Extract the [x, y] coordinate from the center of the cell holding the provided text.  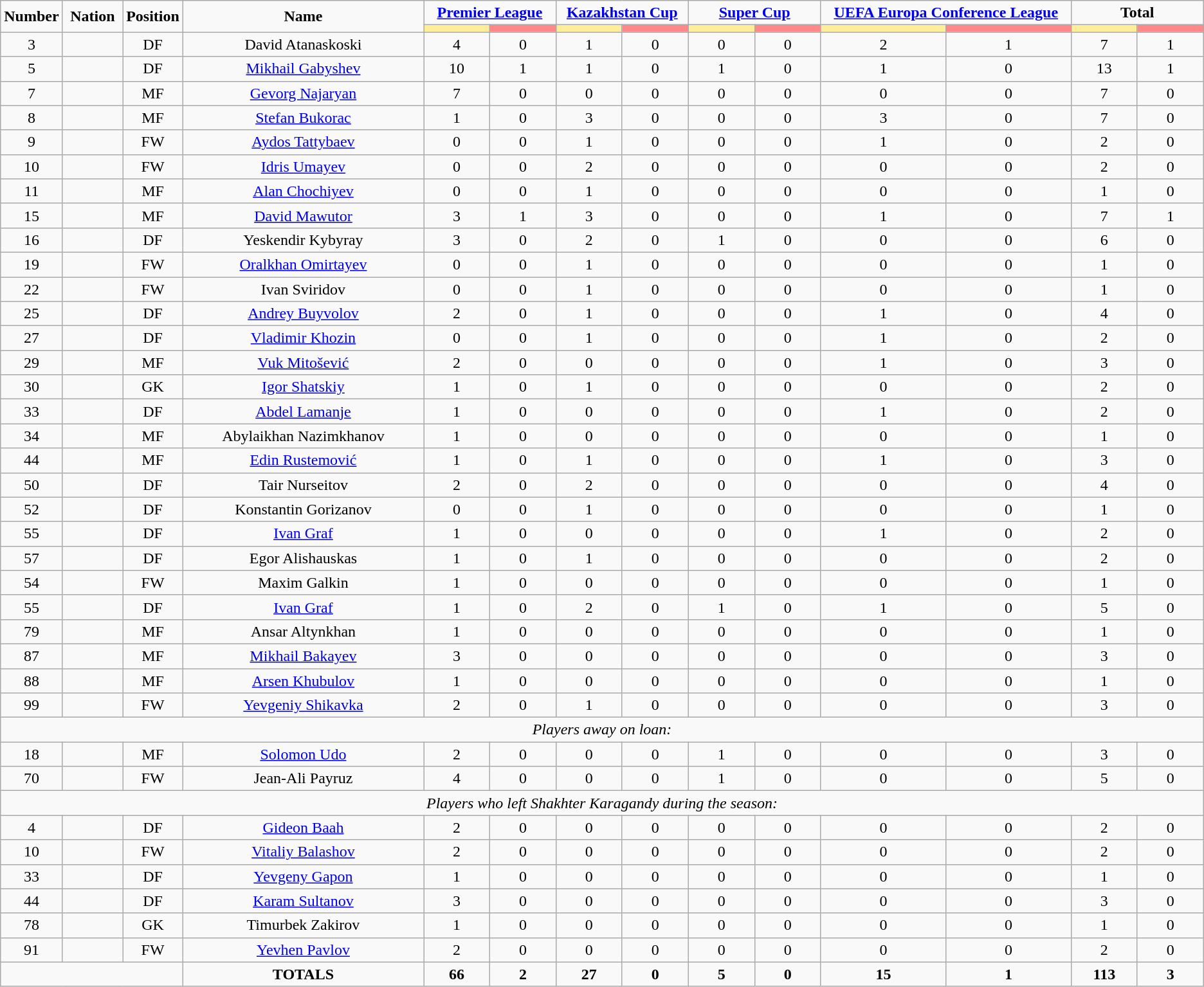
David Atanaskoski [303, 44]
52 [32, 509]
Oralkhan Omirtayev [303, 264]
Number [32, 17]
Maxim Galkin [303, 583]
91 [32, 950]
87 [32, 656]
Gevorg Najaryan [303, 93]
Gideon Baah [303, 828]
22 [32, 289]
Vitaliy Balashov [303, 852]
66 [457, 974]
Karam Sultanov [303, 901]
Idris Umayev [303, 167]
34 [32, 436]
57 [32, 558]
Total [1137, 13]
Solomon Udo [303, 754]
79 [32, 631]
Name [303, 17]
Position [153, 17]
Yevgeniy Shikavka [303, 705]
29 [32, 363]
Players away on loan: [602, 730]
99 [32, 705]
6 [1104, 240]
Mikhail Gabyshev [303, 69]
11 [32, 191]
TOTALS [303, 974]
Stefan Bukorac [303, 118]
50 [32, 485]
Timurbek Zakirov [303, 925]
19 [32, 264]
David Mawutor [303, 215]
Aydos Tattybaev [303, 142]
Nation [93, 17]
Egor Alishauskas [303, 558]
Mikhail Bakayev [303, 656]
Abylaikhan Nazimkhanov [303, 436]
25 [32, 314]
9 [32, 142]
Jean-Ali Payruz [303, 779]
Alan Chochiyev [303, 191]
Yeskendir Kybyray [303, 240]
Premier League [489, 13]
54 [32, 583]
16 [32, 240]
Andrey Buyvolov [303, 314]
Players who left Shakhter Karagandy during the season: [602, 803]
UEFA Europa Conference League [945, 13]
Kazakhstan Cup [622, 13]
Vladimir Khozin [303, 338]
30 [32, 387]
Ivan Sviridov [303, 289]
Arsen Khubulov [303, 681]
78 [32, 925]
Konstantin Gorizanov [303, 509]
88 [32, 681]
8 [32, 118]
70 [32, 779]
Abdel Lamanje [303, 412]
Igor Shatskiy [303, 387]
Tair Nurseitov [303, 485]
Ansar Altynkhan [303, 631]
13 [1104, 69]
113 [1104, 974]
18 [32, 754]
Vuk Mitošević [303, 363]
Yevhen Pavlov [303, 950]
Super Cup [754, 13]
Yevgeny Gapon [303, 876]
Edin Rustemović [303, 460]
